Locate the cell with the specified text and output its (x, y) center coordinate. 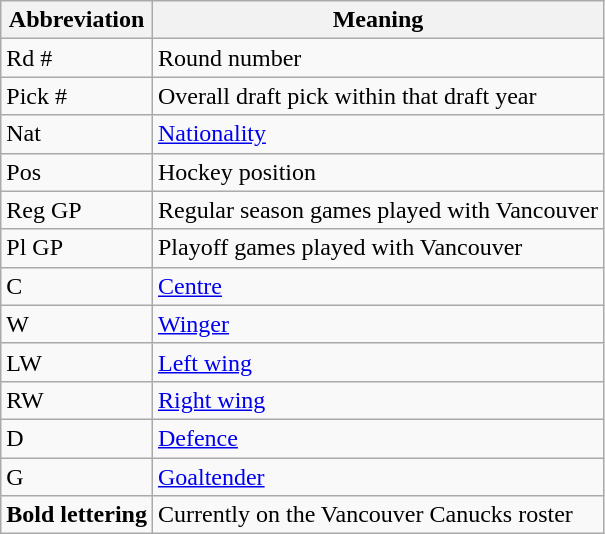
Right wing (378, 400)
G (77, 477)
RW (77, 400)
Regular season games played with Vancouver (378, 210)
Bold lettering (77, 515)
W (77, 324)
Left wing (378, 362)
Pick # (77, 96)
Goaltender (378, 477)
Overall draft pick within that draft year (378, 96)
Round number (378, 58)
Winger (378, 324)
Reg GP (77, 210)
Meaning (378, 20)
Nationality (378, 134)
Abbreviation (77, 20)
Pl GP (77, 248)
LW (77, 362)
Hockey position (378, 172)
D (77, 438)
Nat (77, 134)
Centre (378, 286)
Defence (378, 438)
Pos (77, 172)
Currently on the Vancouver Canucks roster (378, 515)
C (77, 286)
Playoff games played with Vancouver (378, 248)
Rd # (77, 58)
